Return the (X, Y) coordinate for the center point of the cell that contains the specified text.  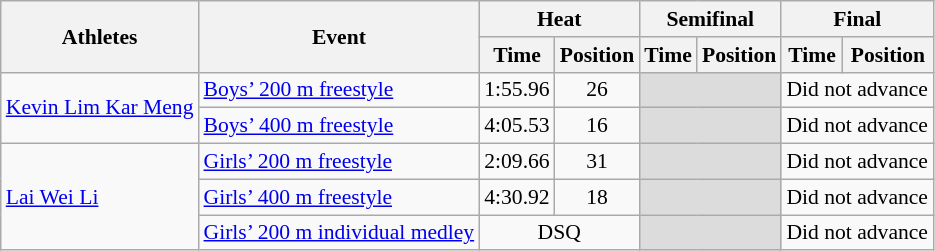
26 (597, 90)
DSQ (559, 233)
Athletes (100, 36)
Heat (559, 19)
Semifinal (710, 19)
Final (857, 19)
4:05.53 (516, 126)
Kevin Lim Kar Meng (100, 108)
Girls’ 200 m freestyle (340, 162)
1:55.96 (516, 90)
Event (340, 36)
Boys’ 400 m freestyle (340, 126)
Girls’ 200 m individual medley (340, 233)
31 (597, 162)
2:09.66 (516, 162)
Lai Wei Li (100, 198)
16 (597, 126)
Boys’ 200 m freestyle (340, 90)
Girls’ 400 m freestyle (340, 197)
18 (597, 197)
4:30.92 (516, 197)
